From the cell containing the given text, extract its center point as (x, y) coordinate. 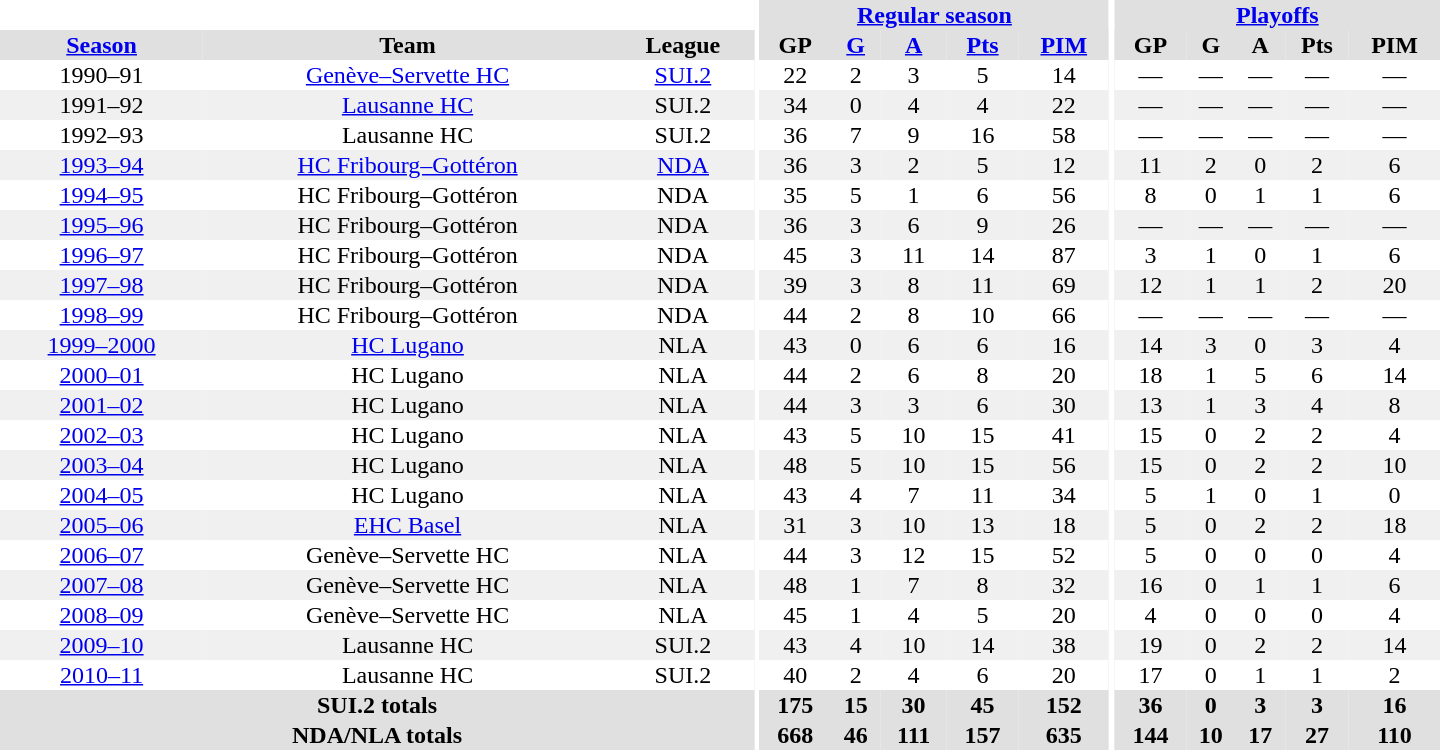
66 (1064, 315)
Team (408, 45)
SUI.2 totals (377, 705)
2010–11 (102, 675)
111 (914, 735)
144 (1150, 735)
League (683, 45)
40 (796, 675)
175 (796, 705)
157 (982, 735)
Regular season (935, 15)
NDA/NLA totals (377, 735)
2004–05 (102, 495)
27 (1317, 735)
1992–93 (102, 135)
152 (1064, 705)
39 (796, 285)
52 (1064, 555)
2002–03 (102, 435)
2000–01 (102, 375)
110 (1394, 735)
2008–09 (102, 615)
1994–95 (102, 195)
1998–99 (102, 315)
2005–06 (102, 525)
1995–96 (102, 225)
69 (1064, 285)
87 (1064, 255)
2006–07 (102, 555)
26 (1064, 225)
31 (796, 525)
58 (1064, 135)
1993–94 (102, 165)
Season (102, 45)
2009–10 (102, 645)
EHC Basel (408, 525)
668 (796, 735)
38 (1064, 645)
635 (1064, 735)
2007–08 (102, 585)
1991–92 (102, 105)
2001–02 (102, 405)
1999–2000 (102, 345)
46 (856, 735)
1990–91 (102, 75)
35 (796, 195)
Playoffs (1278, 15)
1996–97 (102, 255)
19 (1150, 645)
1997–98 (102, 285)
32 (1064, 585)
2003–04 (102, 465)
41 (1064, 435)
